From the cell containing the given text, extract its center point as [X, Y] coordinate. 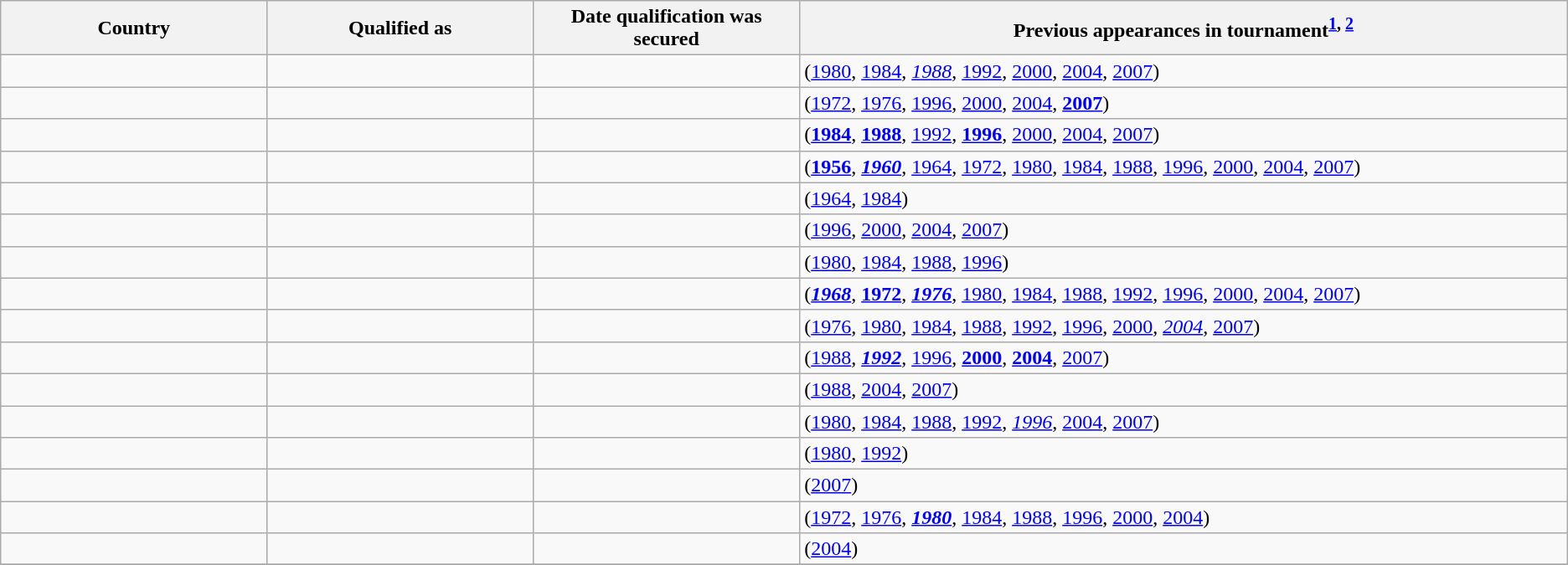
(1988, 2004, 2007) [1184, 389]
(1972, 1976, 1980, 1984, 1988, 1996, 2000, 2004) [1184, 517]
Country [134, 28]
(1980, 1984, 1988, 1996) [1184, 262]
Date qualification was secured [667, 28]
(1980, 1984, 1988, 1992, 2000, 2004, 2007) [1184, 71]
(1996, 2000, 2004, 2007) [1184, 230]
(2007) [1184, 485]
(1980, 1992) [1184, 454]
(1972, 1976, 1996, 2000, 2004, 2007) [1184, 103]
Qualified as [400, 28]
(1964, 1984) [1184, 198]
Previous appearances in tournament1, 2 [1184, 28]
(2004) [1184, 549]
(1976, 1980, 1984, 1988, 1992, 1996, 2000, 2004, 2007) [1184, 326]
(1956, 1960, 1964, 1972, 1980, 1984, 1988, 1996, 2000, 2004, 2007) [1184, 167]
(1980, 1984, 1988, 1992, 1996, 2004, 2007) [1184, 421]
(1988, 1992, 1996, 2000, 2004, 2007) [1184, 357]
(1968, 1972, 1976, 1980, 1984, 1988, 1992, 1996, 2000, 2004, 2007) [1184, 294]
(1984, 1988, 1992, 1996, 2000, 2004, 2007) [1184, 135]
